Capture the cell that displays the provided text and extract its [X, Y] central coordinate. 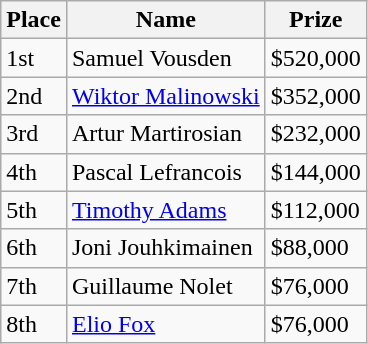
Elio Fox [166, 324]
3rd [34, 134]
2nd [34, 96]
Artur Martirosian [166, 134]
Name [166, 20]
Wiktor Malinowski [166, 96]
6th [34, 248]
8th [34, 324]
$112,000 [316, 210]
Place [34, 20]
$232,000 [316, 134]
Guillaume Nolet [166, 286]
$352,000 [316, 96]
7th [34, 286]
Prize [316, 20]
Samuel Vousden [166, 58]
$144,000 [316, 172]
1st [34, 58]
$88,000 [316, 248]
Joni Jouhkimainen [166, 248]
5th [34, 210]
Pascal Lefrancois [166, 172]
4th [34, 172]
Timothy Adams [166, 210]
$520,000 [316, 58]
